Locate the cell with the specified text and output its (X, Y) center coordinate. 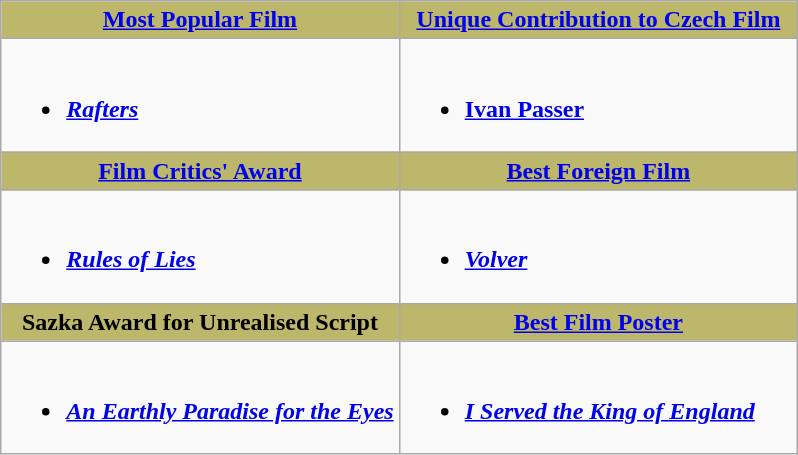
Best Film Poster (598, 322)
Rules of Lies (200, 246)
Sazka Award for Unrealised Script (200, 322)
Film Critics' Award (200, 171)
An Earthly Paradise for the Eyes (200, 398)
Most Popular Film (200, 20)
I Served the King of England (598, 398)
Rafters (200, 96)
Volver (598, 246)
Unique Contribution to Czech Film (598, 20)
Best Foreign Film (598, 171)
Ivan Passer (598, 96)
